Return the [x, y] coordinate for the center point of the cell that contains the specified text.  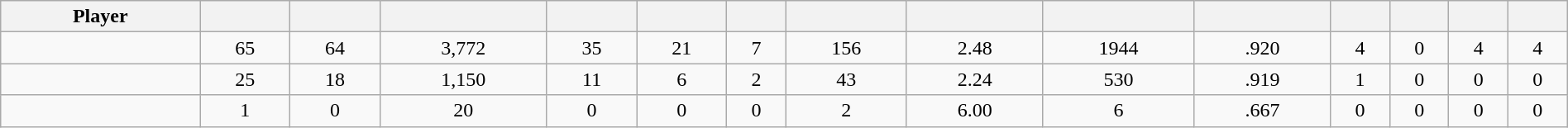
.667 [1262, 111]
43 [846, 79]
18 [336, 79]
2.24 [974, 79]
35 [592, 48]
21 [681, 48]
.919 [1262, 79]
530 [1118, 79]
65 [245, 48]
3,772 [463, 48]
25 [245, 79]
11 [592, 79]
Player [101, 17]
2.48 [974, 48]
1944 [1118, 48]
64 [336, 48]
20 [463, 111]
1,150 [463, 79]
.920 [1262, 48]
7 [757, 48]
6.00 [974, 111]
156 [846, 48]
